Pinpoint the cell where the given text exists, returning its (X, Y) midpoint coordinate. 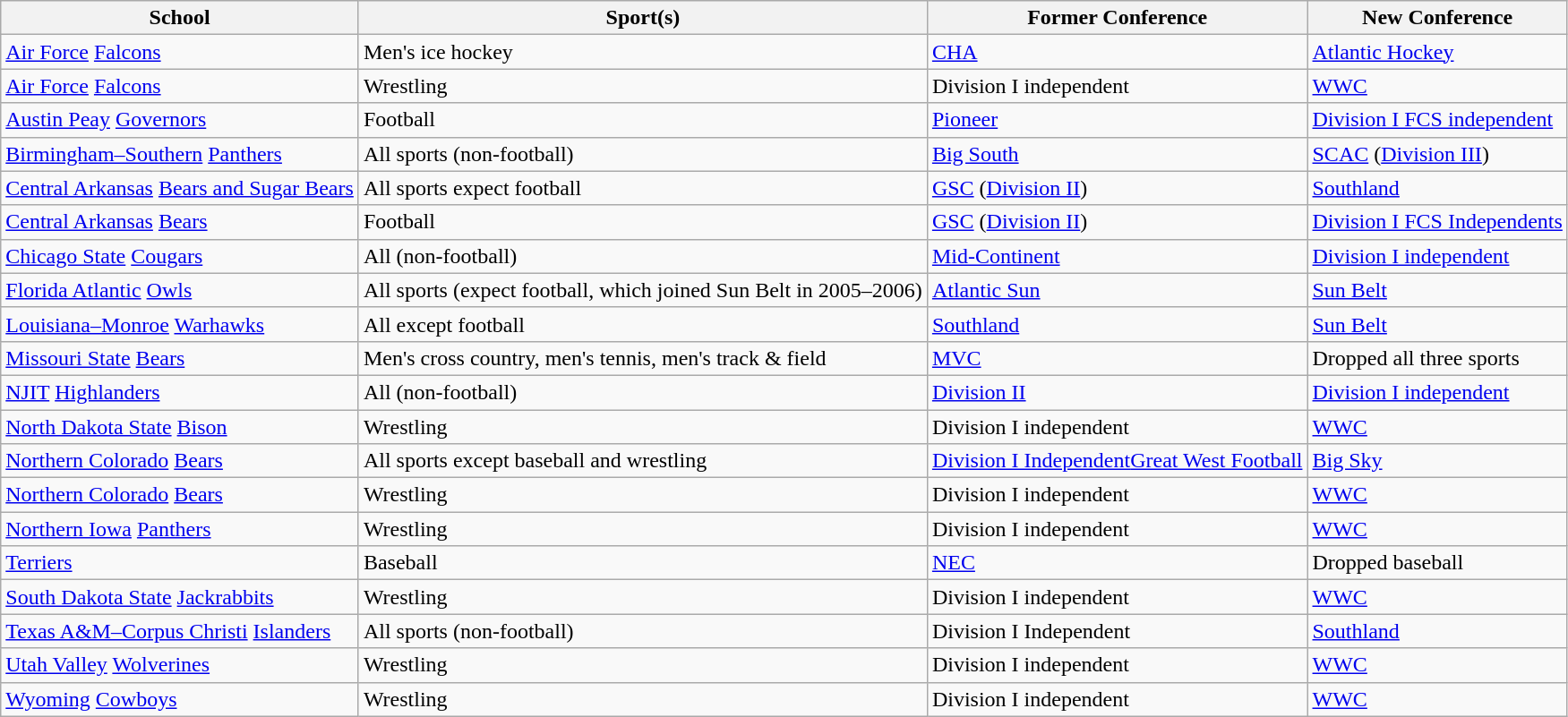
Terriers (180, 563)
Central Arkansas Bears (180, 222)
Birmingham–Southern Panthers (180, 154)
Big South (1118, 154)
All except football (643, 324)
Atlantic Sun (1118, 290)
Baseball (643, 563)
All sports except baseball and wrestling (643, 461)
Missouri State Bears (180, 358)
Big Sky (1437, 461)
Division I IndependentGreat West Football (1118, 461)
North Dakota State Bison (180, 427)
Chicago State Cougars (180, 256)
Division I FCS independent (1437, 120)
Dropped all three sports (1437, 358)
Louisiana–Monroe Warhawks (180, 324)
SCAC (Division III) (1437, 154)
Division II (1118, 392)
Utah Valley Wolverines (180, 665)
Division I Independent (1118, 631)
Men's ice hockey (643, 52)
School (180, 18)
South Dakota State Jackrabbits (180, 597)
Dropped baseball (1437, 563)
Division I FCS Independents (1437, 222)
Men's cross country, men's tennis, men's track & field (643, 358)
Former Conference (1118, 18)
MVC (1118, 358)
Florida Atlantic Owls (180, 290)
New Conference (1437, 18)
All sports expect football (643, 188)
Northern Iowa Panthers (180, 529)
CHA (1118, 52)
Wyoming Cowboys (180, 699)
Atlantic Hockey (1437, 52)
Central Arkansas Bears and Sugar Bears (180, 188)
Austin Peay Governors (180, 120)
Pioneer (1118, 120)
Mid-Continent (1118, 256)
NJIT Highlanders (180, 392)
Texas A&M–Corpus Christi Islanders (180, 631)
Sport(s) (643, 18)
All sports (expect football, which joined Sun Belt in 2005–2006) (643, 290)
NEC (1118, 563)
